Return the (X, Y) coordinate for the center point of the cell that contains the specified text.  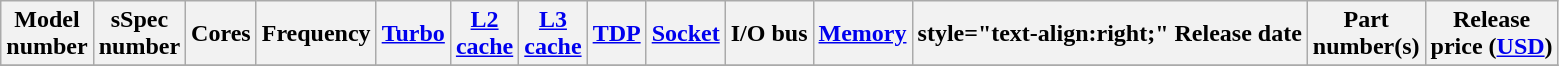
Frequency (316, 34)
I/O bus (769, 34)
Cores (222, 34)
Socket (686, 34)
Memory (862, 34)
Releaseprice (USD) (1492, 34)
Modelnumber (47, 34)
sSpecnumber (139, 34)
Turbo (413, 34)
style="text-align:right;" Release date (1110, 34)
TDP (616, 34)
L2cache (484, 34)
Partnumber(s) (1366, 34)
L3cache (553, 34)
